Pinpoint the cell where the given text exists, returning its (x, y) midpoint coordinate. 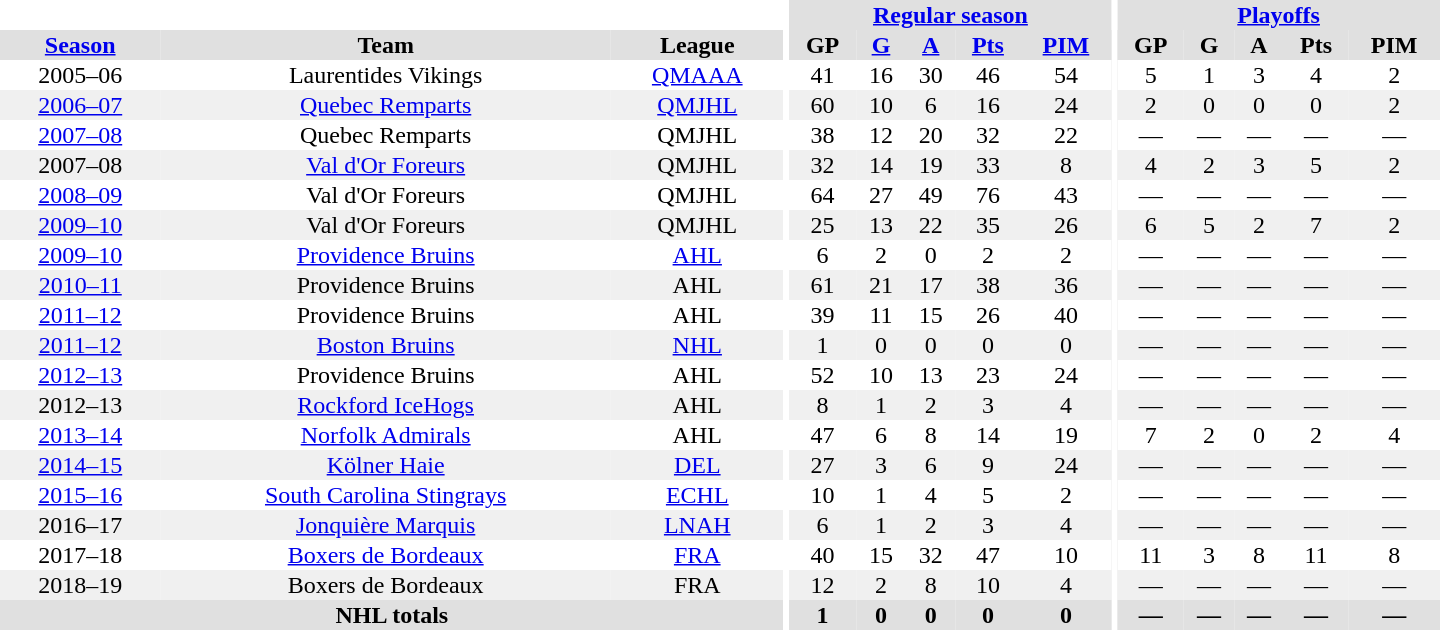
9 (988, 465)
2015–16 (80, 495)
2014–15 (80, 465)
30 (931, 75)
35 (988, 225)
2017–18 (80, 555)
Boston Bruins (385, 345)
17 (931, 285)
64 (822, 195)
Rockford IceHogs (385, 405)
League (698, 45)
54 (1066, 75)
2010–11 (80, 285)
Playoffs (1278, 15)
Norfolk Admirals (385, 435)
Regular season (950, 15)
NHL totals (392, 615)
41 (822, 75)
2018–19 (80, 585)
20 (931, 135)
Team (385, 45)
21 (881, 285)
Jonquière Marquis (385, 525)
ECHL (698, 495)
61 (822, 285)
2016–17 (80, 525)
NHL (698, 345)
52 (822, 375)
43 (1066, 195)
23 (988, 375)
2008–09 (80, 195)
2005–06 (80, 75)
33 (988, 165)
76 (988, 195)
LNAH (698, 525)
49 (931, 195)
Kölner Haie (385, 465)
QMAAA (698, 75)
25 (822, 225)
46 (988, 75)
Season (80, 45)
2006–07 (80, 105)
South Carolina Stingrays (385, 495)
60 (822, 105)
DEL (698, 465)
39 (822, 315)
Laurentides Vikings (385, 75)
2013–14 (80, 435)
36 (1066, 285)
